Determine the (x, y) coordinate at the center of the cell enclosing the given text.  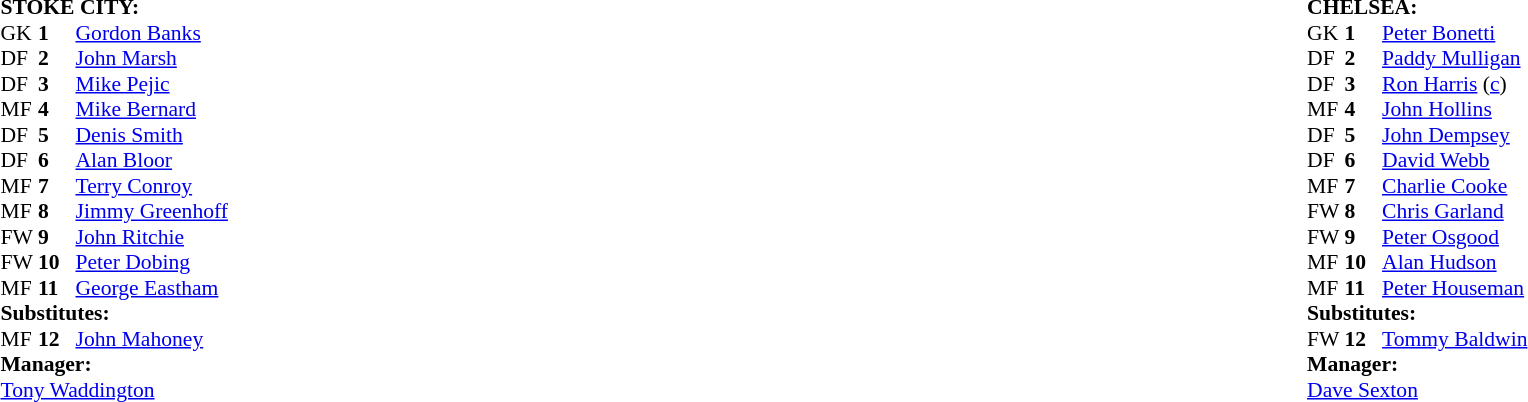
Denis Smith (152, 135)
George Eastham (152, 288)
Ron Harris (c) (1454, 84)
Alan Hudson (1454, 263)
Gordon Banks (152, 33)
Peter Dobing (152, 263)
Charlie Cooke (1454, 186)
John Dempsey (1454, 135)
David Webb (1454, 161)
Peter Houseman (1454, 288)
Chris Garland (1454, 211)
Peter Osgood (1454, 237)
Mike Pejic (152, 84)
Paddy Mulligan (1454, 59)
Tommy Baldwin (1454, 339)
Terry Conroy (152, 186)
Peter Bonetti (1454, 33)
John Mahoney (152, 339)
Mike Bernard (152, 109)
Alan Bloor (152, 161)
John Hollins (1454, 109)
John Ritchie (152, 237)
John Marsh (152, 59)
Jimmy Greenhoff (152, 211)
